Locate the cell with the specified text and output its [X, Y] center coordinate. 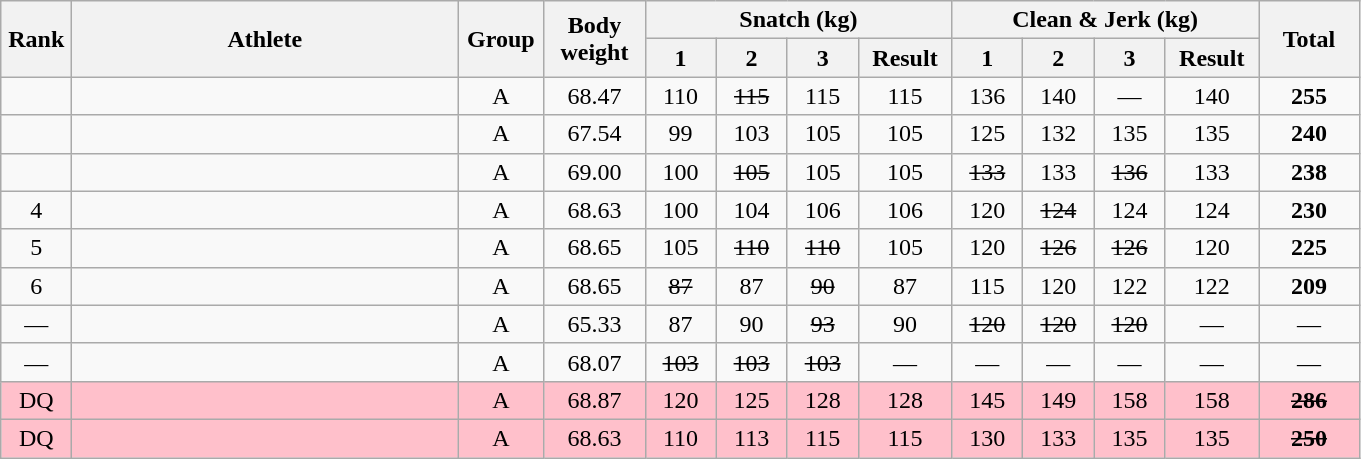
99 [680, 134]
5 [36, 248]
209 [1308, 286]
240 [1308, 134]
250 [1308, 438]
149 [1058, 400]
Clean & Jerk (kg) [1106, 20]
130 [988, 438]
230 [1308, 210]
93 [822, 324]
286 [1308, 400]
113 [752, 438]
Total [1308, 39]
68.07 [594, 362]
Snatch (kg) [798, 20]
132 [1058, 134]
4 [36, 210]
Rank [36, 39]
Athlete [265, 39]
Group [501, 39]
145 [988, 400]
104 [752, 210]
68.47 [594, 96]
238 [1308, 172]
69.00 [594, 172]
68.87 [594, 400]
225 [1308, 248]
255 [1308, 96]
Body weight [594, 39]
65.33 [594, 324]
67.54 [594, 134]
6 [36, 286]
